Provide the (x, y) coordinate of the cell's center where the given text is located.  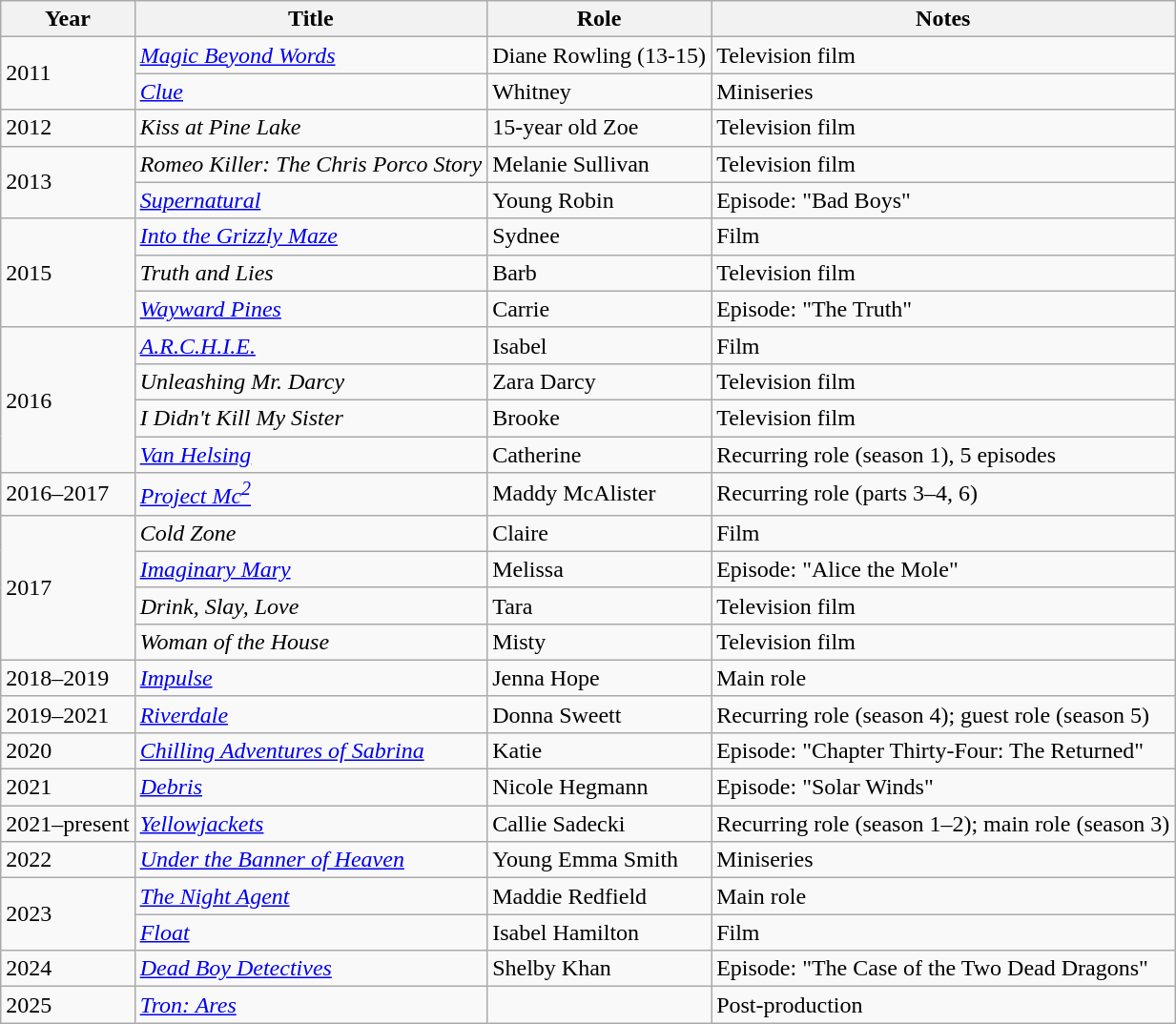
Sydnee (599, 236)
Catherine (599, 455)
2017 (68, 587)
A.R.C.H.I.E. (311, 345)
Barb (599, 273)
Isabel (599, 345)
Brooke (599, 418)
The Night Agent (311, 896)
15-year old Zoe (599, 128)
Isabel Hamilton (599, 932)
Dead Boy Detectives (311, 969)
2019–2021 (68, 714)
Zara Darcy (599, 381)
Episode: "The Case of the Two Dead Dragons" (943, 969)
2015 (68, 273)
2022 (68, 860)
Title (311, 19)
Maddy McAlister (599, 494)
Magic Beyond Words (311, 55)
Kiss at Pine Lake (311, 128)
Misty (599, 642)
2012 (68, 128)
Shelby Khan (599, 969)
Episode: "Solar Winds" (943, 788)
2023 (68, 914)
Diane Rowling (13-15) (599, 55)
Wayward Pines (311, 309)
Tron: Ares (311, 1005)
2016 (68, 399)
Claire (599, 533)
Katie (599, 750)
Project Mc2 (311, 494)
Recurring role (season 4); guest role (season 5) (943, 714)
Cold Zone (311, 533)
2021–present (68, 824)
2013 (68, 182)
2020 (68, 750)
Nicole Hegmann (599, 788)
Year (68, 19)
Callie Sadecki (599, 824)
2024 (68, 969)
Notes (943, 19)
Carrie (599, 309)
2016–2017 (68, 494)
Episode: "The Truth" (943, 309)
Float (311, 932)
Young Robin (599, 200)
Melanie Sullivan (599, 164)
Episode: "Chapter Thirty-Four: The Returned" (943, 750)
Recurring role (parts 3–4, 6) (943, 494)
Yellowjackets (311, 824)
Clue (311, 92)
Post-production (943, 1005)
2011 (68, 73)
Recurring role (season 1–2); main role (season 3) (943, 824)
Episode: "Alice the Mole" (943, 569)
Debris (311, 788)
Recurring role (season 1), 5 episodes (943, 455)
Chilling Adventures of Sabrina (311, 750)
Melissa (599, 569)
Episode: "Bad Boys" (943, 200)
Into the Grizzly Maze (311, 236)
Van Helsing (311, 455)
Jenna Hope (599, 678)
Drink, Slay, Love (311, 605)
Impulse (311, 678)
2025 (68, 1005)
Role (599, 19)
Tara (599, 605)
Young Emma Smith (599, 860)
Riverdale (311, 714)
Whitney (599, 92)
Romeo Killer: The Chris Porco Story (311, 164)
Donna Sweett (599, 714)
Woman of the House (311, 642)
2021 (68, 788)
Maddie Redfield (599, 896)
Truth and Lies (311, 273)
Under the Banner of Heaven (311, 860)
Unleashing Mr. Darcy (311, 381)
2018–2019 (68, 678)
Supernatural (311, 200)
Imaginary Mary (311, 569)
I Didn't Kill My Sister (311, 418)
